From the cell containing the given text, extract its center point as [x, y] coordinate. 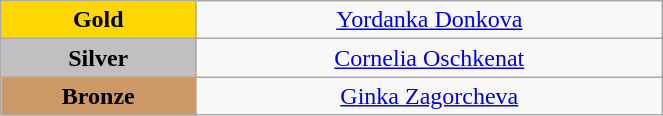
Yordanka Donkova [430, 20]
Ginka Zagorcheva [430, 96]
Gold [98, 20]
Silver [98, 58]
Cornelia Oschkenat [430, 58]
Bronze [98, 96]
